Return [X, Y] of the center of cell containing provided text 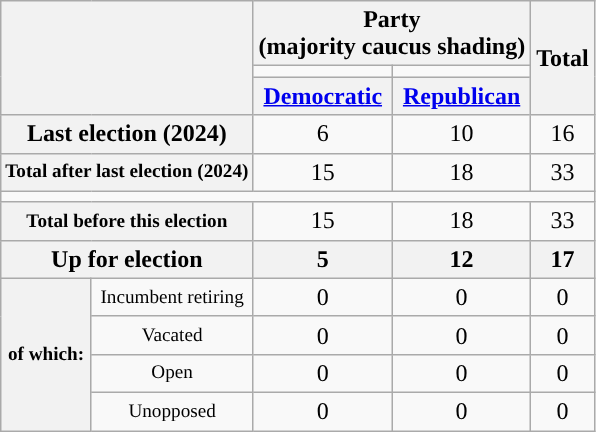
Incumbent retiring [172, 297]
Party(majority caucus shading) [392, 34]
Democratic [323, 96]
10 [461, 134]
Unopposed [172, 411]
17 [563, 259]
Total [563, 58]
Total before this election [127, 221]
Open [172, 373]
Republican [461, 96]
6 [323, 134]
Up for election [127, 259]
of which: [46, 354]
5 [323, 259]
Total after last election (2024) [127, 172]
16 [563, 134]
Last election (2024) [127, 134]
12 [461, 259]
Vacated [172, 335]
